Identify which cell holds the provided text, then report its [X, Y] central coordinate. 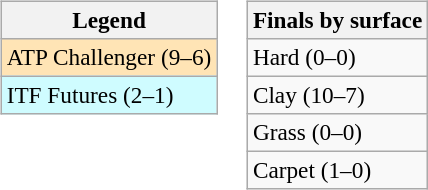
Grass (0–0) [337, 133]
Carpet (1–0) [337, 171]
Legend [108, 20]
ITF Futures (2–1) [108, 95]
ATP Challenger (9–6) [108, 57]
Hard (0–0) [337, 57]
Clay (10–7) [337, 95]
Finals by surface [337, 20]
